From the cell containing the given text, extract its center point as [X, Y] coordinate. 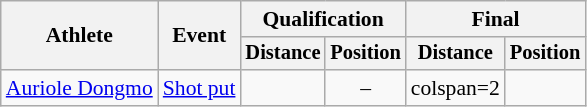
– [365, 88]
colspan=2 [456, 88]
Qualification [322, 19]
Auriole Dongmo [80, 88]
Athlete [80, 36]
Event [200, 36]
Shot put [200, 88]
Final [496, 19]
